Identify which cell holds the provided text, then report its (x, y) central coordinate. 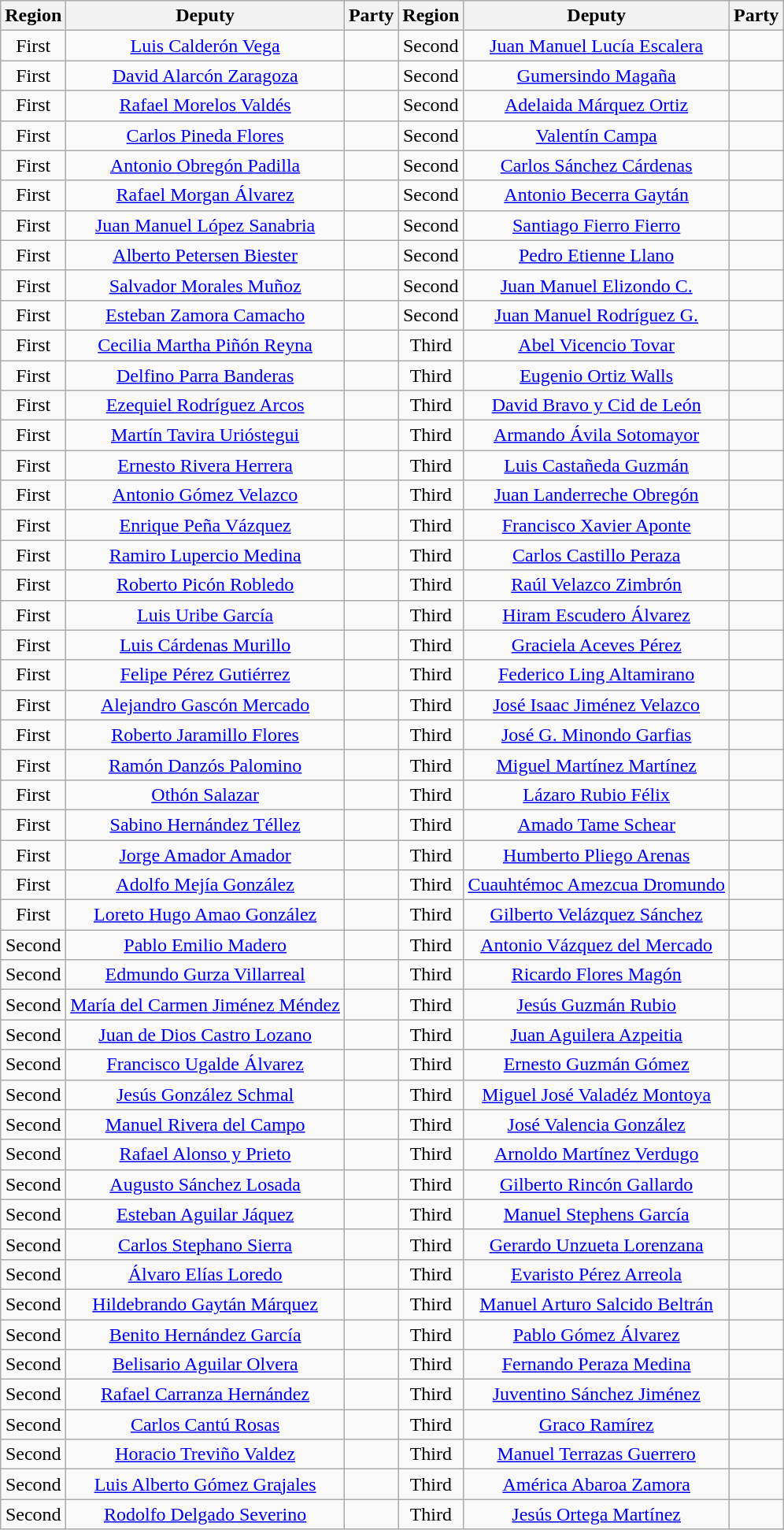
Rodolfo Delgado Severino (205, 1514)
Salvador Morales Muñoz (205, 285)
Valentín Campa (597, 135)
Gilberto Rincón Gallardo (597, 1184)
Amado Tame Schear (597, 824)
Adelaida Márquez Ortiz (597, 106)
Manuel Rivera del Campo (205, 1124)
Francisco Ugalde Álvarez (205, 1065)
Enrique Peña Vázquez (205, 525)
Manuel Stephens García (597, 1214)
Juan de Dios Castro Lozano (205, 1035)
América Abaroa Zamora (597, 1484)
Carlos Cantú Rosas (205, 1424)
Juan Landerreche Obregón (597, 495)
Luis Calderón Vega (205, 46)
Humberto Pliego Arenas (597, 854)
María del Carmen Jiménez Méndez (205, 1005)
Roberto Jaramillo Flores (205, 735)
Federico Ling Altamirano (597, 675)
Esteban Aguilar Jáquez (205, 1214)
Othón Salazar (205, 795)
José Valencia González (597, 1124)
José G. Minondo Garfias (597, 735)
Raúl Velazco Zimbrón (597, 585)
Gerardo Unzueta Lorenzana (597, 1244)
Pablo Gómez Álvarez (597, 1335)
Carlos Stephano Sierra (205, 1244)
Antonio Obregón Padilla (205, 165)
Santiago Fierro Fierro (597, 225)
Ramiro Lupercio Medina (205, 555)
Carlos Castillo Peraza (597, 555)
Martín Tavira Urióstegui (205, 435)
Jesús González Schmal (205, 1095)
Fernando Peraza Medina (597, 1365)
Benito Hernández García (205, 1335)
David Alarcón Zaragoza (205, 76)
Juan Manuel Rodríguez G. (597, 315)
Manuel Terrazas Guerrero (597, 1454)
Francisco Xavier Aponte (597, 525)
Abel Vicencio Tovar (597, 345)
Rafael Alonso y Prieto (205, 1154)
Miguel Martínez Martínez (597, 765)
Ezequiel Rodríguez Arcos (205, 406)
Antonio Gómez Velazco (205, 495)
Sabino Hernández Téllez (205, 824)
Luis Castañeda Guzmán (597, 465)
Delfino Parra Banderas (205, 376)
Antonio Becerra Gaytán (597, 195)
Hildebrando Gaytán Márquez (205, 1304)
Ernesto Rivera Herrera (205, 465)
Graciela Aceves Pérez (597, 645)
Juan Manuel López Sanabria (205, 225)
Eugenio Ortiz Walls (597, 376)
Gilberto Velázquez Sánchez (597, 915)
Ramón Danzós Palomino (205, 765)
Pedro Etienne Llano (597, 255)
Pablo Emilio Madero (205, 945)
José Isaac Jiménez Velazco (597, 705)
Ernesto Guzmán Gómez (597, 1065)
Augusto Sánchez Losada (205, 1184)
Jorge Amador Amador (205, 854)
Lázaro Rubio Félix (597, 795)
Ricardo Flores Magón (597, 975)
Cuauhtémoc Amezcua Dromundo (597, 885)
Rafael Carranza Hernández (205, 1395)
Horacio Treviño Valdez (205, 1454)
Esteban Zamora Camacho (205, 315)
Belisario Aguilar Olvera (205, 1365)
Miguel José Valadéz Montoya (597, 1095)
Evaristo Pérez Arreola (597, 1274)
Hiram Escudero Álvarez (597, 615)
Roberto Picón Robledo (205, 585)
David Bravo y Cid de León (597, 406)
Edmundo Gurza Villarreal (205, 975)
Loreto Hugo Amao González (205, 915)
Juventino Sánchez Jiménez (597, 1395)
Felipe Pérez Gutiérrez (205, 675)
Jesús Ortega Martínez (597, 1514)
Juan Manuel Elizondo C. (597, 285)
Carlos Pineda Flores (205, 135)
Luis Alberto Gómez Grajales (205, 1484)
Juan Manuel Lucía Escalera (597, 46)
Gumersindo Magaña (597, 76)
Adolfo Mejía González (205, 885)
Arnoldo Martínez Verdugo (597, 1154)
Antonio Vázquez del Mercado (597, 945)
Juan Aguilera Azpeitia (597, 1035)
Carlos Sánchez Cárdenas (597, 165)
Manuel Arturo Salcido Beltrán (597, 1304)
Rafael Morgan Álvarez (205, 195)
Alejandro Gascón Mercado (205, 705)
Graco Ramírez (597, 1424)
Rafael Morelos Valdés (205, 106)
Luis Uribe García (205, 615)
Álvaro Elías Loredo (205, 1274)
Cecilia Martha Piñón Reyna (205, 345)
Jesús Guzmán Rubio (597, 1005)
Alberto Petersen Biester (205, 255)
Armando Ávila Sotomayor (597, 435)
Luis Cárdenas Murillo (205, 645)
